Output the [x, y] coordinate of the center of the cell containing the given text.  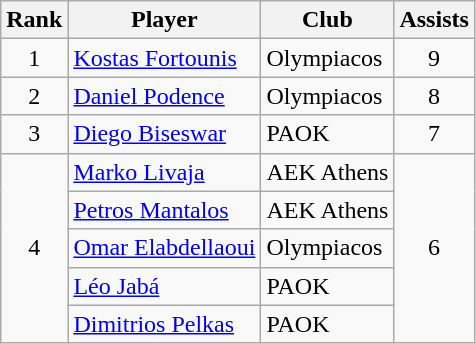
4 [34, 248]
7 [434, 134]
8 [434, 96]
2 [34, 96]
Omar Elabdellaoui [164, 248]
Marko Livaja [164, 172]
Petros Mantalos [164, 210]
Léo Jabá [164, 286]
6 [434, 248]
Daniel Podence [164, 96]
9 [434, 58]
Club [328, 20]
Player [164, 20]
Rank [34, 20]
Diego Biseswar [164, 134]
Kostas Fortounis [164, 58]
1 [34, 58]
Dimitrios Pelkas [164, 324]
3 [34, 134]
Assists [434, 20]
